Find where the given text appears and provide that cell's center as (X, Y) coordinate. 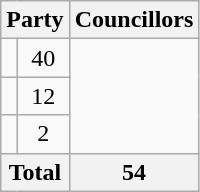
Party (35, 20)
Total (35, 172)
54 (134, 172)
2 (43, 134)
12 (43, 96)
40 (43, 58)
Councillors (134, 20)
